Provide the [X, Y] coordinate of the cell's center where the given text is located.  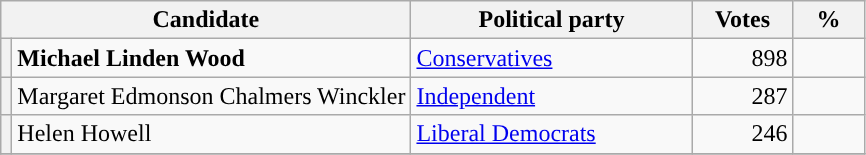
% [828, 20]
246 [742, 134]
Political party [552, 20]
Independent [552, 96]
Margaret Edmonson Chalmers Winckler [212, 96]
Candidate [206, 20]
Conservatives [552, 58]
Liberal Democrats [552, 134]
Helen Howell [212, 134]
898 [742, 58]
Votes [742, 20]
287 [742, 96]
Michael Linden Wood [212, 58]
